Determine the [X, Y] coordinate at the center of the cell enclosing the given text.  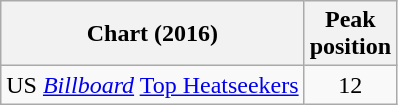
12 [350, 85]
Peakposition [350, 34]
Chart (2016) [152, 34]
US Billboard Top Heatseekers [152, 85]
